For the text-containing cell, return its midpoint in (x, y) coordinate format. 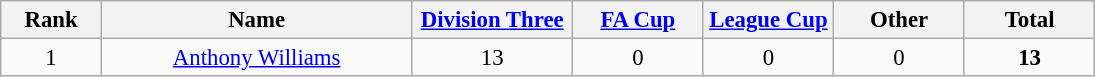
Other (900, 20)
Rank (52, 20)
FA Cup (638, 20)
Total (1030, 20)
1 (52, 58)
Name (256, 20)
Anthony Williams (256, 58)
Division Three (492, 20)
League Cup (768, 20)
